Provide the (x, y) coordinate of the cell's center where the given text is located.  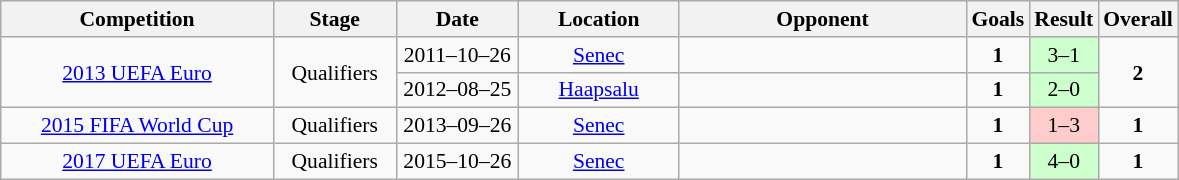
Location (599, 19)
Haapsalu (599, 90)
Overall (1138, 19)
Competition (138, 19)
Goals (998, 19)
4–0 (1064, 162)
Result (1064, 19)
Opponent (823, 19)
2–0 (1064, 90)
Date (458, 19)
2017 UEFA Euro (138, 162)
2012–08–25 (458, 90)
2 (1138, 72)
2015 FIFA World Cup (138, 126)
2013–09–26 (458, 126)
2013 UEFA Euro (138, 72)
Stage (334, 19)
3–1 (1064, 55)
2011–10–26 (458, 55)
1–3 (1064, 126)
2015–10–26 (458, 162)
